Identify which cell holds the provided text, then report its (X, Y) central coordinate. 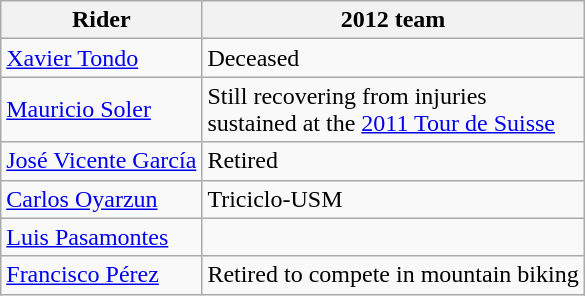
Retired (393, 161)
Luis Pasamontes (102, 237)
Mauricio Soler (102, 110)
José Vicente García (102, 161)
Xavier Tondo (102, 58)
Triciclo-USM (393, 199)
Carlos Oyarzun (102, 199)
2012 team (393, 20)
Still recovering from injuriessustained at the 2011 Tour de Suisse (393, 110)
Deceased (393, 58)
Retired to compete in mountain biking (393, 275)
Rider (102, 20)
Francisco Pérez (102, 275)
